Identify which cell holds the provided text, then report its (x, y) central coordinate. 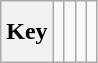
Key (27, 32)
